Pinpoint the cell where the given text exists, returning its [X, Y] midpoint coordinate. 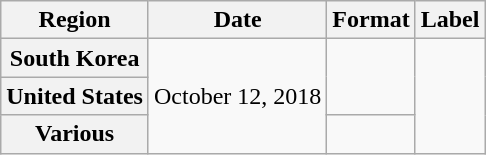
Format [371, 20]
Region [75, 20]
United States [75, 96]
Various [75, 134]
South Korea [75, 58]
October 12, 2018 [237, 96]
Date [237, 20]
Label [450, 20]
